Detect which cell encompasses the target text, then output its [X, Y] center coordinate. 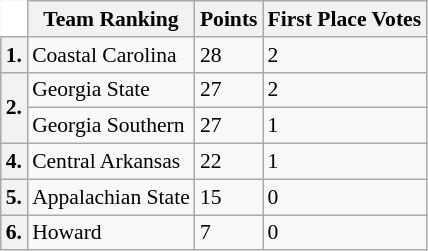
1. [14, 55]
15 [229, 197]
Central Arkansas [111, 162]
7 [229, 233]
2. [14, 108]
4. [14, 162]
22 [229, 162]
28 [229, 55]
Georgia Southern [111, 126]
Points [229, 19]
Team Ranking [111, 19]
Howard [111, 233]
Appalachian State [111, 197]
Georgia State [111, 90]
First Place Votes [345, 19]
Coastal Carolina [111, 55]
5. [14, 197]
6. [14, 233]
